Output the [X, Y] coordinate of the center of the cell containing the given text.  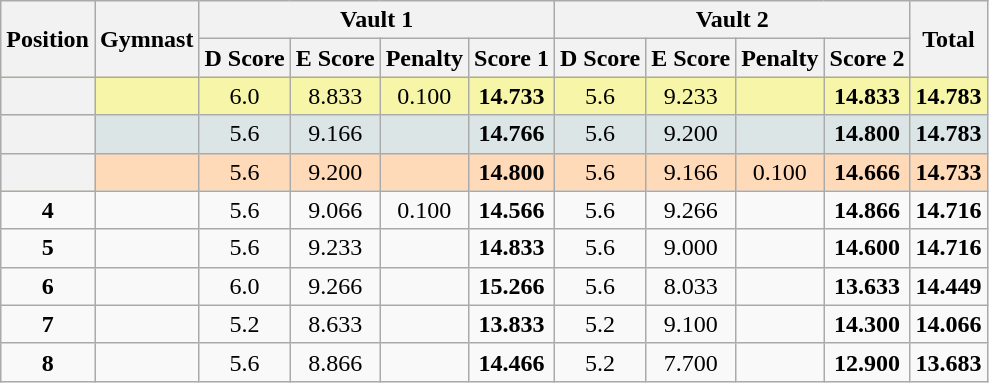
8.033 [691, 286]
4 [48, 210]
Vault 1 [377, 20]
Position [48, 39]
13.833 [512, 324]
Score 2 [867, 58]
14.666 [867, 172]
14.766 [512, 134]
14.300 [867, 324]
Gymnast [146, 39]
9.066 [335, 210]
14.466 [512, 362]
14.566 [512, 210]
9.000 [691, 248]
Score 1 [512, 58]
14.449 [948, 286]
6 [48, 286]
13.633 [867, 286]
7 [48, 324]
Vault 2 [732, 20]
8.833 [335, 96]
14.066 [948, 324]
Total [948, 39]
12.900 [867, 362]
8 [48, 362]
7.700 [691, 362]
9.100 [691, 324]
14.866 [867, 210]
14.600 [867, 248]
15.266 [512, 286]
8.866 [335, 362]
13.683 [948, 362]
8.633 [335, 324]
5 [48, 248]
